For the text-containing cell, return its midpoint in [x, y] coordinate format. 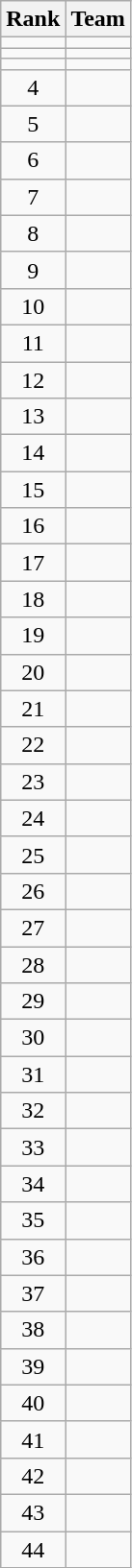
6 [33, 160]
11 [33, 343]
36 [33, 1257]
22 [33, 745]
16 [33, 526]
38 [33, 1330]
32 [33, 1111]
21 [33, 709]
26 [33, 891]
39 [33, 1366]
44 [33, 1549]
13 [33, 417]
33 [33, 1147]
31 [33, 1074]
18 [33, 599]
42 [33, 1476]
20 [33, 672]
8 [33, 233]
28 [33, 965]
30 [33, 1038]
12 [33, 379]
15 [33, 490]
17 [33, 563]
19 [33, 636]
4 [33, 87]
35 [33, 1220]
23 [33, 782]
25 [33, 855]
43 [33, 1512]
29 [33, 1001]
5 [33, 124]
41 [33, 1439]
24 [33, 818]
27 [33, 928]
40 [33, 1403]
14 [33, 453]
Rank [33, 19]
34 [33, 1184]
7 [33, 197]
9 [33, 270]
37 [33, 1293]
10 [33, 306]
Team [98, 19]
